Output the [X, Y] coordinate of the center of the cell containing the given text.  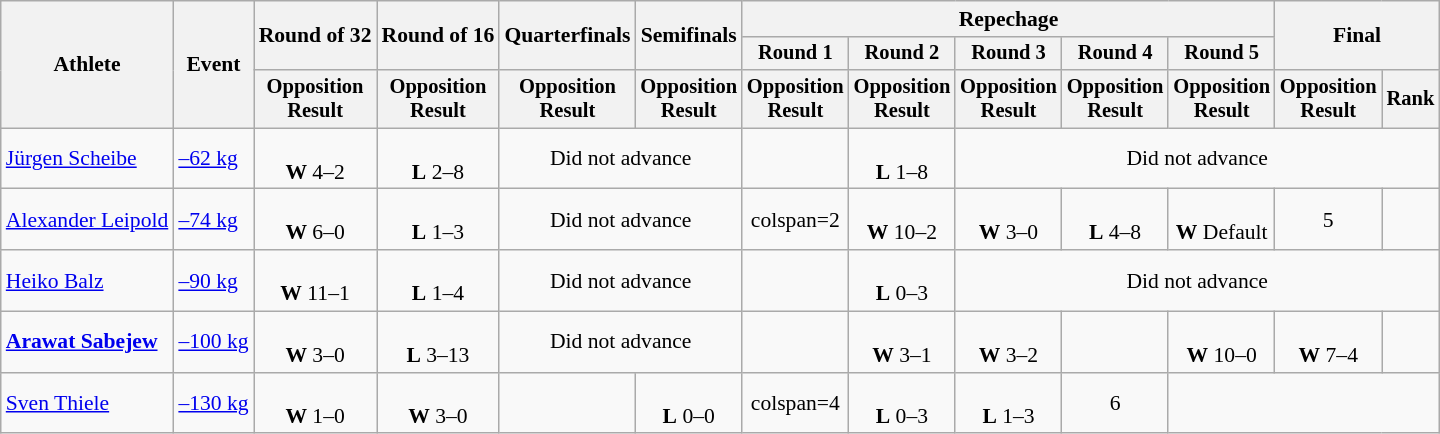
Final [1357, 36]
Jürgen Scheibe [88, 158]
W 10–0 [1222, 342]
W 3–1 [902, 342]
W Default [1222, 220]
Arawat Sabejew [88, 342]
L 4–8 [1116, 220]
Round 5 [1222, 54]
Heiko Balz [88, 280]
Event [213, 64]
L 3–13 [438, 342]
Sven Thiele [88, 404]
Round of 16 [438, 36]
W 10–2 [902, 220]
colspan=4 [796, 404]
Repechage [1008, 19]
W 1–0 [316, 404]
W 7–4 [1328, 342]
Round 3 [1008, 54]
L 0–0 [688, 404]
Round of 32 [316, 36]
W 6–0 [316, 220]
Round 2 [902, 54]
Round 4 [1116, 54]
–90 kg [213, 280]
Athlete [88, 64]
–100 kg [213, 342]
–130 kg [213, 404]
W 11–1 [316, 280]
Rank [1411, 99]
Round 1 [796, 54]
Semifinals [688, 36]
L 1–4 [438, 280]
–74 kg [213, 220]
6 [1116, 404]
W 3–2 [1008, 342]
5 [1328, 220]
colspan=2 [796, 220]
–62 kg [213, 158]
Alexander Leipold [88, 220]
L 1–8 [902, 158]
L 2–8 [438, 158]
W 4–2 [316, 158]
Quarterfinals [567, 36]
